Extract the [X, Y] coordinate from the center of the cell holding the provided text.  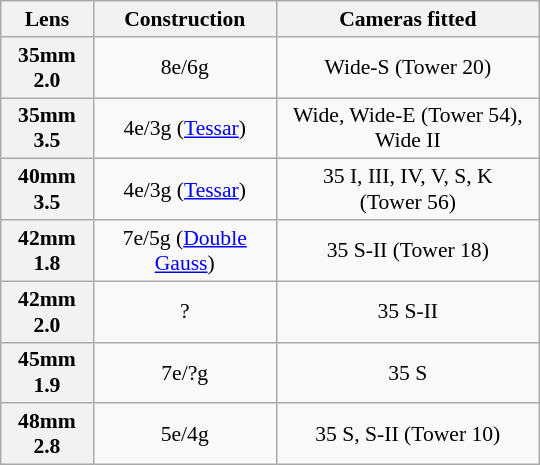
8e/6g [184, 68]
7e/5g (Double Gauss) [184, 250]
5e/4g [184, 434]
45mm 1.9 [47, 372]
Cameras fitted [408, 19]
35 S [408, 372]
48mm 2.8 [47, 434]
35 I, III, IV, V, S, K (Tower 56) [408, 190]
40mm 3.5 [47, 190]
35 S, S-II (Tower 10) [408, 434]
Construction [184, 19]
42mm 2.0 [47, 312]
42mm 1.8 [47, 250]
35 S-II [408, 312]
Wide, Wide-E (Tower 54), Wide II [408, 128]
Lens [47, 19]
35mm 3.5 [47, 128]
35 S-II (Tower 18) [408, 250]
Wide-S (Tower 20) [408, 68]
7e/?g [184, 372]
35mm 2.0 [47, 68]
? [184, 312]
